Determine the [x, y] coordinate at the center of the cell enclosing the given text.  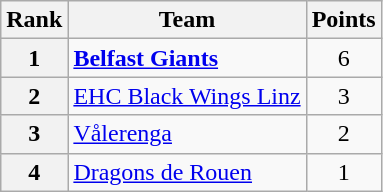
Dragons de Rouen [187, 172]
4 [34, 172]
6 [344, 58]
EHC Black Wings Linz [187, 96]
Rank [34, 20]
Points [344, 20]
Belfast Giants [187, 58]
Team [187, 20]
Vålerenga [187, 134]
